Determine the (X, Y) coordinate at the center of the cell enclosing the given text.  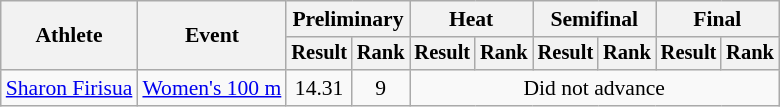
Semifinal (594, 19)
Sharon Firisua (70, 88)
Preliminary (348, 19)
Final (718, 19)
14.31 (319, 88)
9 (381, 88)
Athlete (70, 36)
Heat (472, 19)
Did not advance (594, 88)
Event (212, 36)
Women's 100 m (212, 88)
